Capture the cell that displays the provided text and extract its [X, Y] central coordinate. 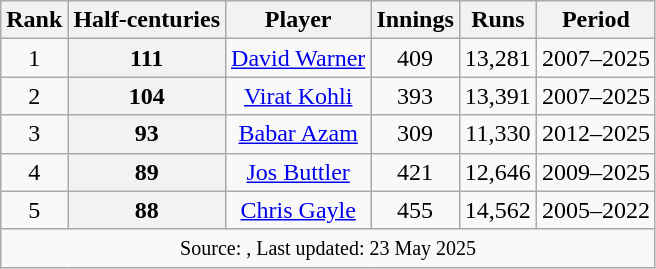
2 [34, 96]
5 [34, 210]
455 [415, 210]
2012–2025 [596, 134]
89 [147, 172]
421 [415, 172]
David Warner [298, 58]
13,391 [498, 96]
2009–2025 [596, 172]
Period [596, 20]
309 [415, 134]
4 [34, 172]
Jos Buttler [298, 172]
Virat Kohli [298, 96]
Rank [34, 20]
Babar Azam [298, 134]
Innings [415, 20]
13,281 [498, 58]
393 [415, 96]
409 [415, 58]
Player [298, 20]
Half-centuries [147, 20]
2005–2022 [596, 210]
Runs [498, 20]
93 [147, 134]
12,646 [498, 172]
88 [147, 210]
104 [147, 96]
14,562 [498, 210]
3 [34, 134]
11,330 [498, 134]
1 [34, 58]
Source: , Last updated: 23 May 2025 [328, 248]
Chris Gayle [298, 210]
111 [147, 58]
